Find where the given text appears and provide that cell's center as [X, Y] coordinate. 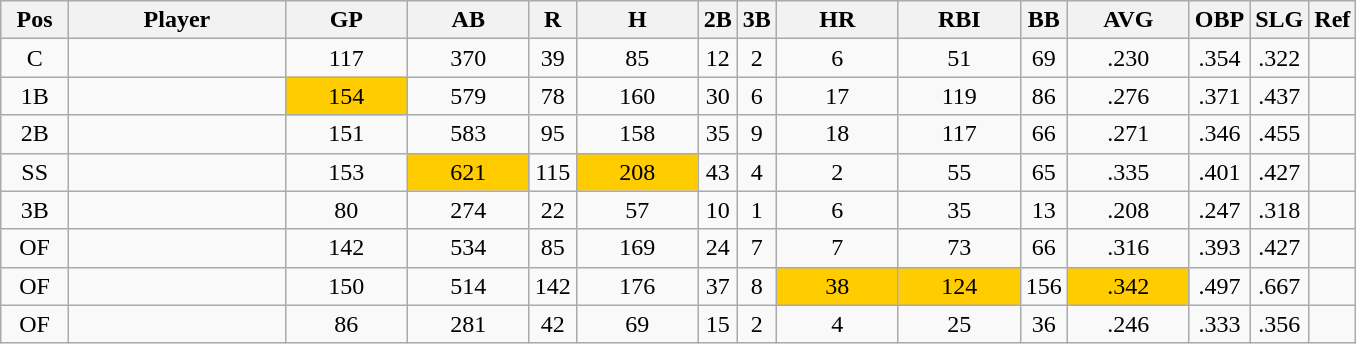
124 [959, 286]
156 [1044, 286]
AB [468, 20]
22 [552, 210]
.497 [1219, 286]
8 [756, 286]
37 [718, 286]
OBP [1219, 20]
.346 [1219, 134]
514 [468, 286]
.276 [1128, 96]
119 [959, 96]
.318 [1280, 210]
GP [346, 20]
.230 [1128, 58]
25 [959, 324]
95 [552, 134]
.342 [1128, 286]
.455 [1280, 134]
73 [959, 248]
13 [1044, 210]
65 [1044, 172]
621 [468, 172]
.401 [1219, 172]
.316 [1128, 248]
534 [468, 248]
208 [637, 172]
30 [718, 96]
R [552, 20]
39 [552, 58]
36 [1044, 324]
.354 [1219, 58]
78 [552, 96]
.335 [1128, 172]
BB [1044, 20]
1B [35, 96]
SS [35, 172]
15 [718, 324]
H [637, 20]
42 [552, 324]
RBI [959, 20]
38 [837, 286]
.322 [1280, 58]
43 [718, 172]
24 [718, 248]
80 [346, 210]
.333 [1219, 324]
274 [468, 210]
51 [959, 58]
583 [468, 134]
Ref [1332, 20]
151 [346, 134]
.208 [1128, 210]
370 [468, 58]
18 [837, 134]
55 [959, 172]
SLG [1280, 20]
17 [837, 96]
.437 [1280, 96]
C [35, 58]
115 [552, 172]
HR [837, 20]
160 [637, 96]
.271 [1128, 134]
.667 [1280, 286]
158 [637, 134]
Player [178, 20]
Pos [35, 20]
9 [756, 134]
.247 [1219, 210]
12 [718, 58]
176 [637, 286]
281 [468, 324]
579 [468, 96]
154 [346, 96]
.371 [1219, 96]
AVG [1128, 20]
150 [346, 286]
169 [637, 248]
10 [718, 210]
153 [346, 172]
1 [756, 210]
.246 [1128, 324]
57 [637, 210]
.356 [1280, 324]
.393 [1219, 248]
